Determine the (X, Y) coordinate at the center of the cell enclosing the given text.  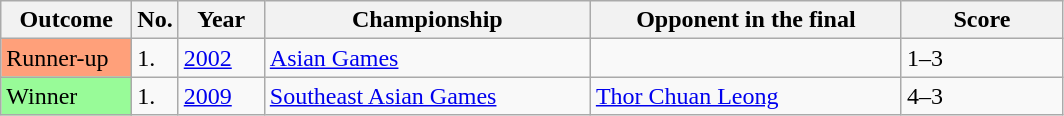
Asian Games (427, 58)
2009 (221, 96)
Championship (427, 20)
Runner-up (66, 58)
Score (982, 20)
Opponent in the final (746, 20)
4–3 (982, 96)
Southeast Asian Games (427, 96)
No. (155, 20)
Winner (66, 96)
2002 (221, 58)
Year (221, 20)
Outcome (66, 20)
1–3 (982, 58)
Thor Chuan Leong (746, 96)
